Find where the given text appears and provide that cell's center as [x, y] coordinate. 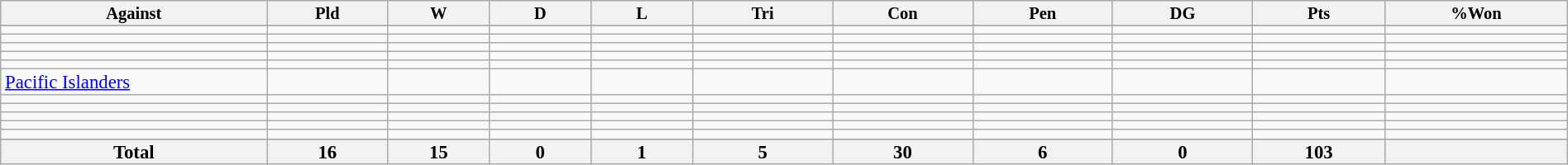
16 [327, 152]
15 [438, 152]
Against [134, 13]
Pen [1042, 13]
Total [134, 152]
Pts [1319, 13]
6 [1042, 152]
Pld [327, 13]
W [438, 13]
L [642, 13]
DG [1183, 13]
5 [762, 152]
30 [903, 152]
D [541, 13]
%Won [1477, 13]
Tri [762, 13]
Pacific Islanders [134, 82]
Con [903, 13]
1 [642, 152]
103 [1319, 152]
